Detect which cell encompasses the target text, then output its (X, Y) center coordinate. 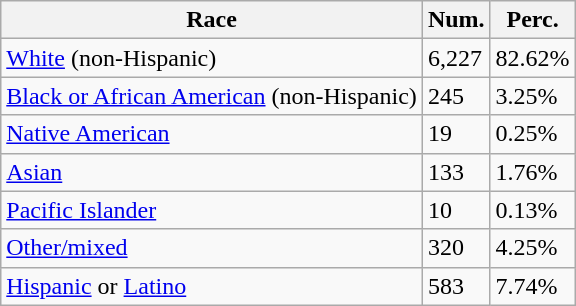
Pacific Islander (212, 210)
4.25% (532, 248)
82.62% (532, 58)
0.25% (532, 134)
3.25% (532, 96)
Native American (212, 134)
1.76% (532, 172)
Asian (212, 172)
583 (456, 286)
245 (456, 96)
Perc. (532, 20)
White (non-Hispanic) (212, 58)
Race (212, 20)
6,227 (456, 58)
7.74% (532, 286)
Black or African American (non-Hispanic) (212, 96)
10 (456, 210)
19 (456, 134)
133 (456, 172)
0.13% (532, 210)
320 (456, 248)
Other/mixed (212, 248)
Num. (456, 20)
Hispanic or Latino (212, 286)
